Output the [X, Y] coordinate of the center of the cell containing the given text.  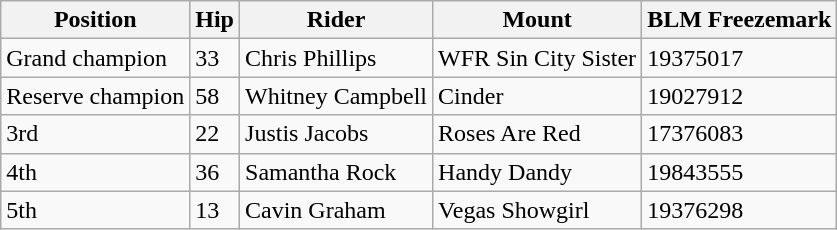
Position [96, 20]
19843555 [740, 172]
Hip [215, 20]
Rider [336, 20]
Handy Dandy [538, 172]
58 [215, 96]
Whitney Campbell [336, 96]
33 [215, 58]
Reserve champion [96, 96]
Roses Are Red [538, 134]
Cinder [538, 96]
17376083 [740, 134]
WFR Sin City Sister [538, 58]
Justis Jacobs [336, 134]
Cavin Graham [336, 210]
4th [96, 172]
BLM Freezemark [740, 20]
Grand champion [96, 58]
Mount [538, 20]
Vegas Showgirl [538, 210]
5th [96, 210]
19376298 [740, 210]
Samantha Rock [336, 172]
Chris Phillips [336, 58]
3rd [96, 134]
22 [215, 134]
19027912 [740, 96]
36 [215, 172]
19375017 [740, 58]
13 [215, 210]
